Capture the cell that displays the provided text and extract its [X, Y] central coordinate. 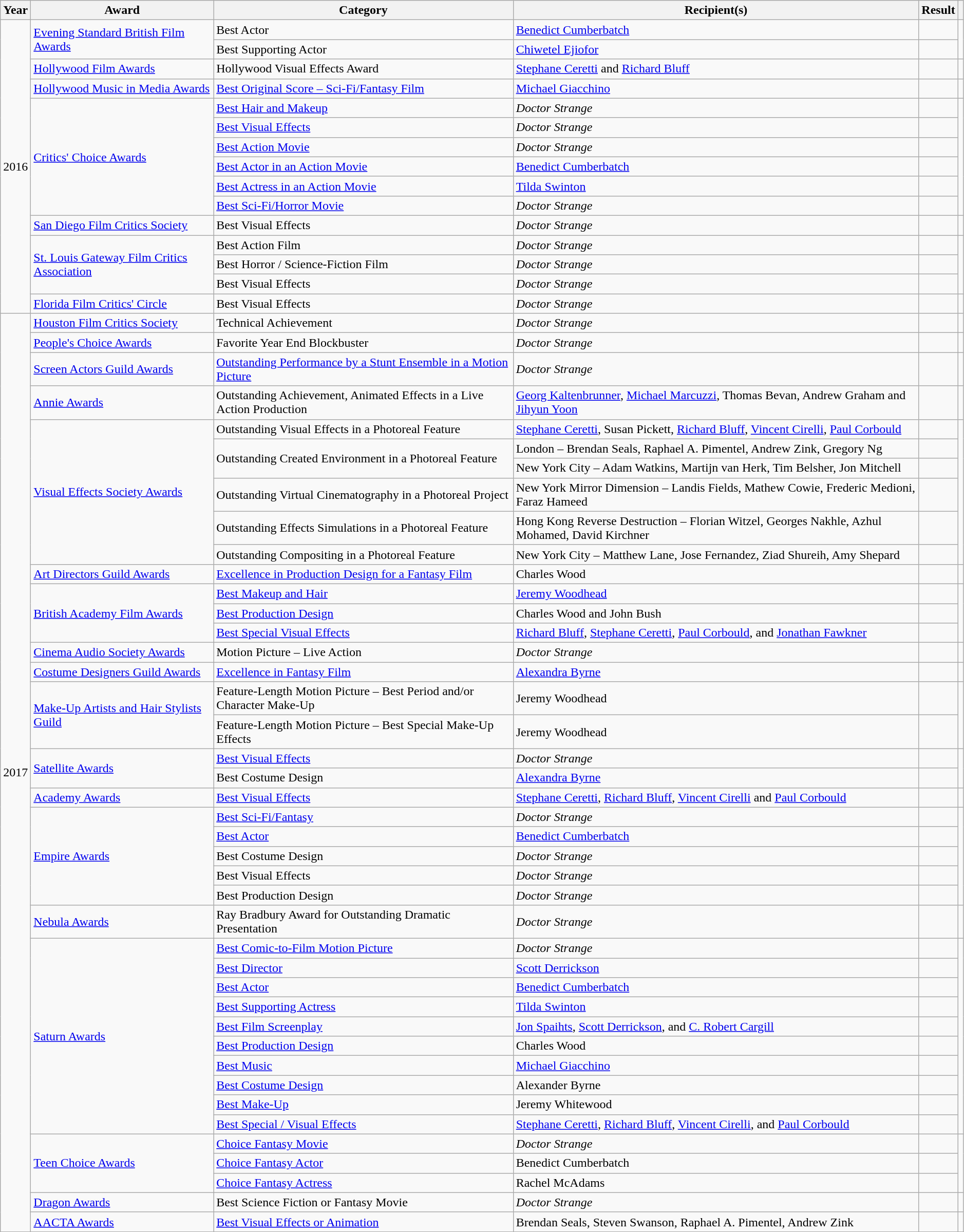
Best Original Score – Sci-Fi/Fantasy Film [364, 88]
Feature-Length Motion Picture – Best Period and/or Character Make-Up [364, 699]
Best Actor in an Action Movie [364, 166]
Houston Film Critics Society [122, 323]
Ray Bradbury Award for Outstanding Dramatic Presentation [364, 922]
Outstanding Created Environment in a Photoreal Feature [364, 458]
Outstanding Virtual Cinematography in a Photoreal Project [364, 494]
Excellence in Production Design for a Fantasy Film [364, 574]
Art Directors Guild Awards [122, 574]
Richard Bluff, Stephane Ceretti, Paul Corbould, and Jonathan Fawkner [716, 633]
Best Special Visual Effects [364, 633]
Best Makeup and Hair [364, 593]
Academy Awards [122, 797]
Jon Spaihts, Scott Derrickson, and C. Robert Cargill [716, 1026]
Stephane Ceretti, Richard Bluff, Vincent Cirelli, and Paul Corbould [716, 1124]
Best Comic-to-Film Motion Picture [364, 948]
Best Sci-Fi/Horror Movie [364, 206]
Alexander Byrne [716, 1085]
Best Film Screenplay [364, 1026]
Evening Standard British Film Awards [122, 40]
Best Supporting Actor [364, 49]
Saturn Awards [122, 1036]
Hong Kong Reverse Destruction – Florian Witzel, Georges Nakhle, Azhul Mohamed, David Kirchner [716, 528]
Satellite Awards [122, 768]
Category [364, 10]
Cinema Audio Society Awards [122, 652]
New York City – Matthew Lane, Jose Fernandez, Ziad Shureih, Amy Shepard [716, 554]
Brendan Seals, Steven Swanson, Raphael A. Pimentel, Andrew Zink [716, 1222]
Recipient(s) [716, 10]
Hollywood Visual Effects Award [364, 69]
London – Brendan Seals, Raphael A. Pimentel, Andrew Zink, Gregory Ng [716, 449]
Outstanding Effects Simulations in a Photoreal Feature [364, 528]
Favorite Year End Blockbuster [364, 343]
Teen Choice Awards [122, 1163]
2017 [15, 773]
Costume Designers Guild Awards [122, 672]
New York City – Adam Watkins, Martijn van Herk, Tim Belsher, Jon Mitchell [716, 468]
Best Director [364, 967]
Best Visual Effects or Animation [364, 1222]
Outstanding Visual Effects in a Photoreal Feature [364, 429]
Best Make-Up [364, 1105]
Choice Fantasy Movie [364, 1144]
Best Horror / Science-Fiction Film [364, 265]
British Academy Film Awards [122, 613]
Technical Achievement [364, 323]
New York Mirror Dimension – Landis Fields, Mathew Cowie, Frederic Medioni, Faraz Hameed [716, 494]
Excellence in Fantasy Film [364, 672]
Jeremy Whitewood [716, 1105]
Georg Kaltenbrunner, Michael Marcuzzi, Thomas Bevan, Andrew Graham and Jihyun Yoon [716, 403]
Best Special / Visual Effects [364, 1124]
Chiwetel Ejiofor [716, 49]
Visual Effects Society Awards [122, 492]
Screen Actors Guild Awards [122, 369]
Year [15, 10]
Motion Picture – Live Action [364, 652]
Rachel McAdams [716, 1183]
Florida Film Critics' Circle [122, 304]
Nebula Awards [122, 922]
Best Hair and Makeup [364, 108]
Result [938, 10]
Annie Awards [122, 403]
San Diego Film Critics Society [122, 225]
2016 [15, 166]
Stephane Ceretti and Richard Bluff [716, 69]
St. Louis Gateway Film Critics Association [122, 265]
Outstanding Achievement, Animated Effects in a Live Action Production [364, 403]
Best Actress in an Action Movie [364, 186]
Dragon Awards [122, 1202]
Choice Fantasy Actress [364, 1183]
Charles Wood and John Bush [716, 613]
Outstanding Compositing in a Photoreal Feature [364, 554]
Critics' Choice Awards [122, 157]
Outstanding Performance by a Stunt Ensemble in a Motion Picture [364, 369]
Best Action Movie [364, 147]
Stephane Ceretti, Susan Pickett, Richard Bluff, Vincent Cirelli, Paul Corbould [716, 429]
Best Music [364, 1066]
People's Choice Awards [122, 343]
Best Action Film [364, 245]
Choice Fantasy Actor [364, 1163]
AACTA Awards [122, 1222]
Best Supporting Actress [364, 1007]
Feature-Length Motion Picture – Best Special Make-Up Effects [364, 732]
Make-Up Artists and Hair Stylists Guild [122, 715]
Stephane Ceretti, Richard Bluff, Vincent Cirelli and Paul Corbould [716, 797]
Scott Derrickson [716, 967]
Best Sci-Fi/Fantasy [364, 817]
Hollywood Film Awards [122, 69]
Empire Awards [122, 856]
Hollywood Music in Media Awards [122, 88]
Best Science Fiction or Fantasy Movie [364, 1202]
Award [122, 10]
